From the cell containing the given text, extract its center point as [x, y] coordinate. 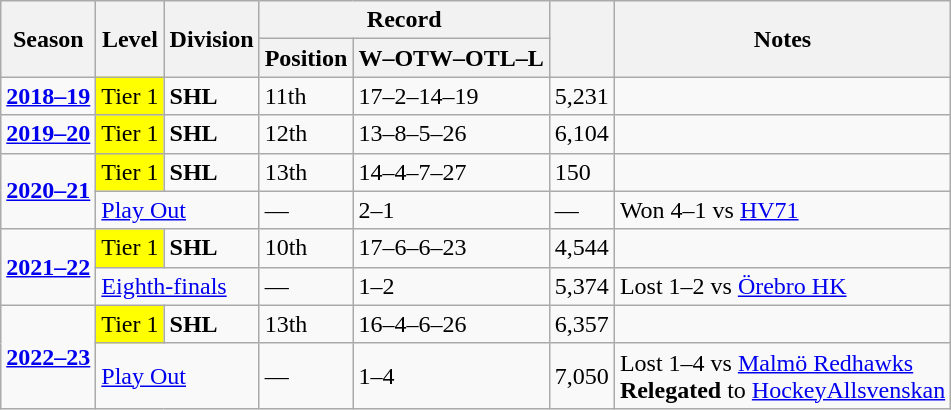
17–2–14–19 [451, 96]
Lost 1–2 vs Örebro HK [782, 286]
7,050 [582, 376]
Division [212, 39]
1–2 [451, 286]
Eighth-finals [178, 286]
Notes [782, 39]
2021–22 [48, 267]
10th [306, 248]
Level [130, 39]
Won 4–1 vs HV71 [782, 210]
2019–20 [48, 134]
6,357 [582, 324]
2018–19 [48, 96]
17–6–6–23 [451, 248]
16–4–6–26 [451, 324]
2–1 [451, 210]
6,104 [582, 134]
14–4–7–27 [451, 172]
W–OTW–OTL–L [451, 58]
5,231 [582, 96]
Lost 1–4 vs Malmö Redhawks Relegated to HockeyAllsvenskan [782, 376]
1–4 [451, 376]
2020–21 [48, 191]
150 [582, 172]
12th [306, 134]
4,544 [582, 248]
Record [404, 20]
5,374 [582, 286]
Position [306, 58]
2022–23 [48, 356]
13–8–5–26 [451, 134]
Season [48, 39]
11th [306, 96]
